Capture the cell that displays the provided text and extract its (X, Y) central coordinate. 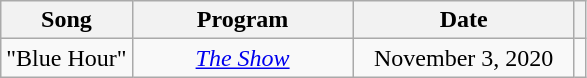
Date (464, 20)
"Blue Hour" (66, 58)
Program (242, 20)
Song (66, 20)
The Show (242, 58)
November 3, 2020 (464, 58)
